Output the (X, Y) coordinate of the center of the cell containing the given text.  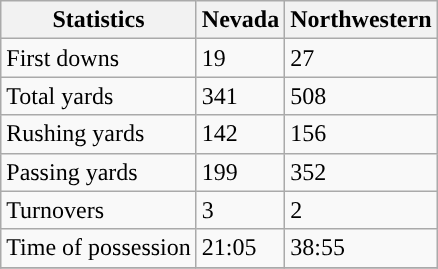
3 (240, 210)
27 (361, 58)
Time of possession (99, 248)
Northwestern (361, 20)
Rushing yards (99, 134)
21:05 (240, 248)
156 (361, 134)
Total yards (99, 96)
38:55 (361, 248)
2 (361, 210)
142 (240, 134)
19 (240, 58)
199 (240, 172)
First downs (99, 58)
341 (240, 96)
Passing yards (99, 172)
352 (361, 172)
Turnovers (99, 210)
Nevada (240, 20)
Statistics (99, 20)
508 (361, 96)
